Output the [X, Y] coordinate of the center of the cell containing the given text.  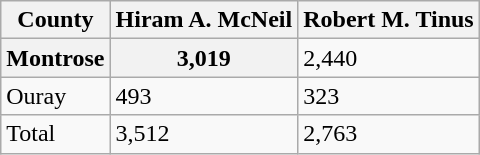
3,512 [204, 134]
493 [204, 96]
323 [389, 96]
Montrose [56, 58]
2,440 [389, 58]
Robert M. Tinus [389, 20]
Total [56, 134]
Ouray [56, 96]
Hiram A. McNeil [204, 20]
3,019 [204, 58]
2,763 [389, 134]
County [56, 20]
